Find where the given text appears and provide that cell's center as [X, Y] coordinate. 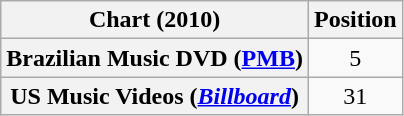
Brazilian Music DVD (PMB) [155, 58]
31 [355, 96]
5 [355, 58]
US Music Videos (Billboard) [155, 96]
Chart (2010) [155, 20]
Position [355, 20]
